Provide the [X, Y] coordinate of the cell's center where the given text is located.  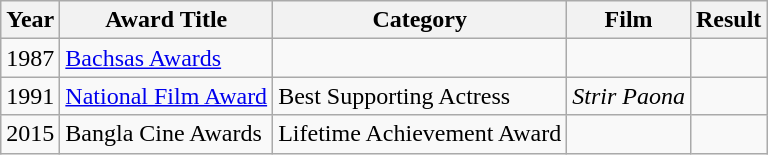
1987 [30, 58]
National Film Award [166, 96]
Strir Paona [629, 96]
1991 [30, 96]
Year [30, 20]
Best Supporting Actress [420, 96]
Film [629, 20]
Lifetime Achievement Award [420, 134]
Bangla Cine Awards [166, 134]
2015 [30, 134]
Category [420, 20]
Bachsas Awards [166, 58]
Award Title [166, 20]
Result [728, 20]
